Return [X, Y] of the center of cell containing provided text 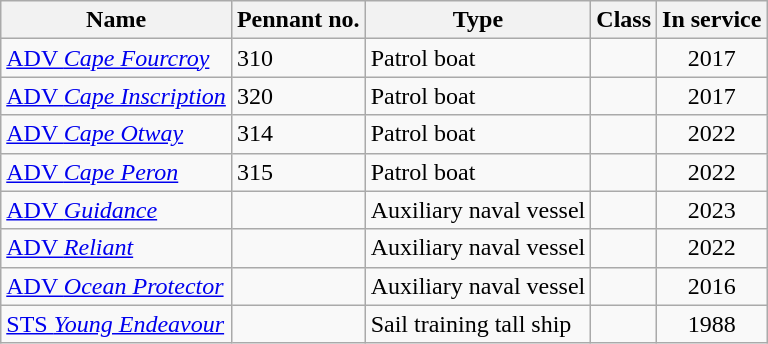
ADV Cape Peron [116, 172]
ADV Ocean Protector [116, 286]
ADV Guidance [116, 210]
ADV Cape Inscription [116, 96]
STS Young Endeavour [116, 324]
ADV Reliant [116, 248]
310 [298, 58]
2023 [712, 210]
Pennant no. [298, 20]
Name [116, 20]
Class [624, 20]
ADV Cape Otway [116, 134]
2016 [712, 286]
1988 [712, 324]
Sail training tall ship [478, 324]
314 [298, 134]
320 [298, 96]
In service [712, 20]
315 [298, 172]
Type [478, 20]
ADV Cape Fourcroy [116, 58]
